Return (X, Y) of the center of cell containing provided text 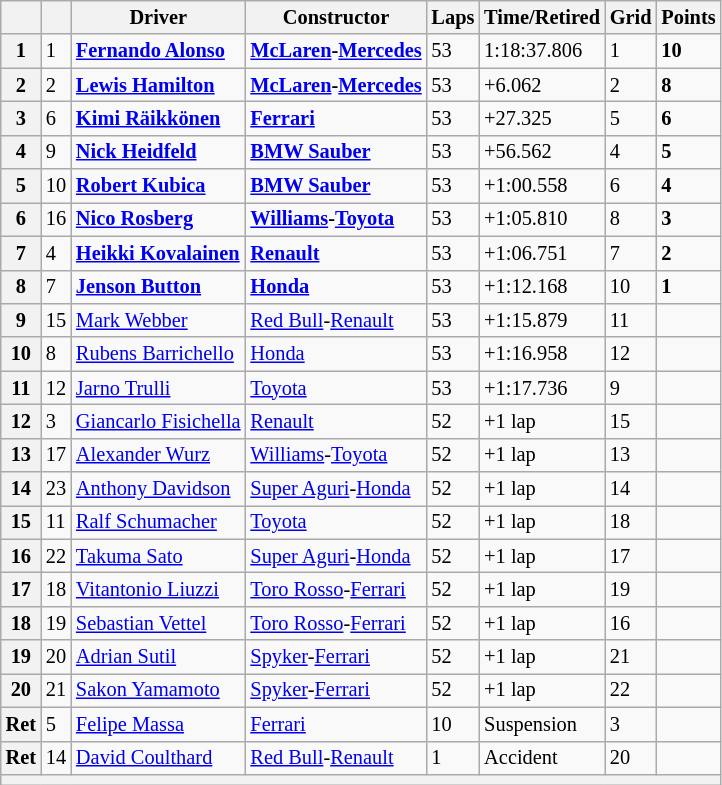
Felipe Massa (158, 724)
+1:05.810 (542, 219)
+1:16.958 (542, 354)
1:18:37.806 (542, 51)
+1:00.558 (542, 186)
23 (56, 489)
+1:15.879 (542, 320)
+1:17.736 (542, 388)
Robert Kubica (158, 186)
Anthony Davidson (158, 489)
David Coulthard (158, 758)
Giancarlo Fisichella (158, 421)
Heikki Kovalainen (158, 253)
Rubens Barrichello (158, 354)
+56.562 (542, 152)
Sakon Yamamoto (158, 690)
Nick Heidfeld (158, 152)
Constructor (336, 17)
Suspension (542, 724)
Jenson Button (158, 287)
+1:12.168 (542, 287)
Adrian Sutil (158, 657)
Kimi Räikkönen (158, 118)
Ralf Schumacher (158, 522)
+27.325 (542, 118)
Grid (631, 17)
Alexander Wurz (158, 455)
Sebastian Vettel (158, 623)
Time/Retired (542, 17)
Points (688, 17)
Accident (542, 758)
Nico Rosberg (158, 219)
+1:06.751 (542, 253)
Laps (454, 17)
Fernando Alonso (158, 51)
Mark Webber (158, 320)
Jarno Trulli (158, 388)
Vitantonio Liuzzi (158, 589)
Lewis Hamilton (158, 85)
Takuma Sato (158, 556)
Driver (158, 17)
+6.062 (542, 85)
